Extract the (x, y) coordinate from the center of the cell holding the provided text.  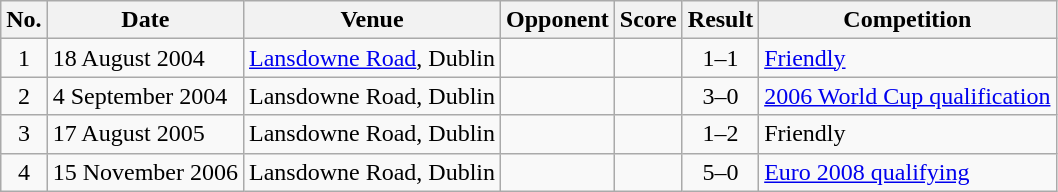
1–2 (720, 134)
4 September 2004 (145, 96)
Competition (908, 20)
15 November 2006 (145, 172)
2006 World Cup qualification (908, 96)
5–0 (720, 172)
No. (24, 20)
Result (720, 20)
3 (24, 134)
Opponent (558, 20)
1 (24, 58)
Score (648, 20)
1–1 (720, 58)
Date (145, 20)
2 (24, 96)
3–0 (720, 96)
Venue (372, 20)
4 (24, 172)
18 August 2004 (145, 58)
17 August 2005 (145, 134)
Euro 2008 qualifying (908, 172)
